For the text-containing cell, return its midpoint in [X, Y] coordinate format. 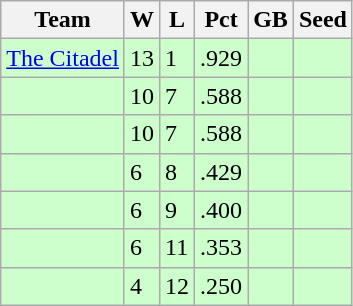
.400 [222, 210]
L [178, 20]
11 [178, 248]
.929 [222, 58]
13 [142, 58]
.353 [222, 248]
8 [178, 172]
12 [178, 286]
GB [271, 20]
Pct [222, 20]
The Citadel [63, 58]
.250 [222, 286]
Seed [322, 20]
1 [178, 58]
W [142, 20]
4 [142, 286]
9 [178, 210]
Team [63, 20]
.429 [222, 172]
